Locate the cell with the specified text and output its [x, y] center coordinate. 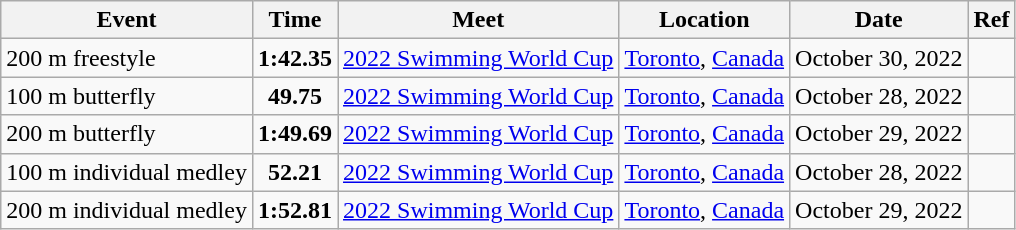
October 30, 2022 [879, 58]
1:52.81 [294, 210]
Meet [478, 20]
1:49.69 [294, 134]
100 m butterfly [127, 96]
200 m butterfly [127, 134]
Time [294, 20]
Date [879, 20]
Location [704, 20]
1:42.35 [294, 58]
52.21 [294, 172]
200 m freestyle [127, 58]
49.75 [294, 96]
200 m individual medley [127, 210]
Event [127, 20]
Ref [992, 20]
100 m individual medley [127, 172]
